From the cell containing the given text, extract its center point as (x, y) coordinate. 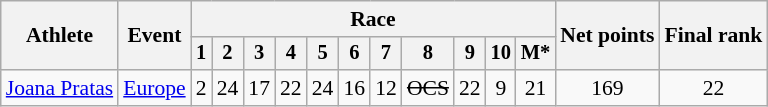
8 (428, 54)
5 (323, 54)
OCS (428, 88)
169 (607, 88)
12 (386, 88)
6 (354, 54)
4 (291, 54)
Event (154, 36)
3 (259, 54)
16 (354, 88)
Net points (607, 36)
7 (386, 54)
M* (536, 54)
Athlete (60, 36)
Europe (154, 88)
Race (374, 19)
1 (202, 54)
Final rank (714, 36)
17 (259, 88)
10 (501, 54)
21 (536, 88)
Joana Pratas (60, 88)
